Return [x, y] of the center of cell containing provided text 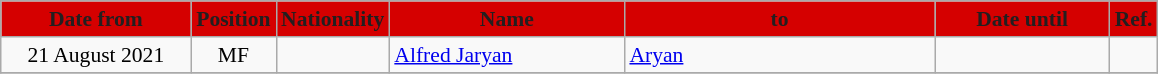
MF [234, 55]
Date from [96, 19]
to [779, 19]
Name [506, 19]
Alfred Jaryan [506, 55]
Nationality [332, 19]
Ref. [1134, 19]
21 August 2021 [96, 55]
Aryan [779, 55]
Date until [1022, 19]
Position [234, 19]
